Determine the (X, Y) coordinate at the center of the cell enclosing the given text.  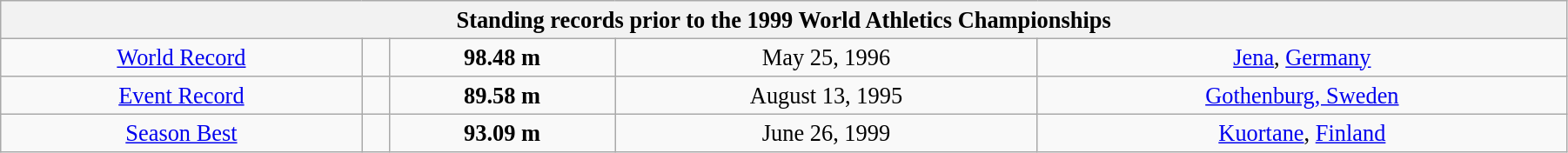
Standing records prior to the 1999 World Athletics Championships (784, 19)
Gothenburg, Sweden (1302, 95)
98.48 m (501, 57)
Kuortane, Finland (1302, 133)
Event Record (181, 95)
June 26, 1999 (827, 133)
May 25, 1996 (827, 57)
World Record (181, 57)
89.58 m (501, 95)
93.09 m (501, 133)
Jena, Germany (1302, 57)
August 13, 1995 (827, 95)
Season Best (181, 133)
